Scan for the cell matching the given text and deliver its [X, Y] coordinate at center. 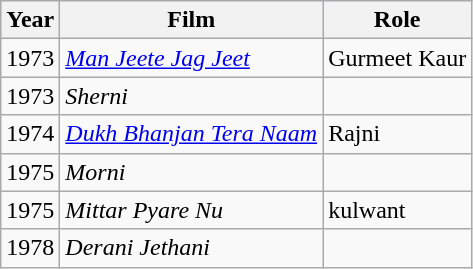
Mittar Pyare Nu [192, 210]
Derani Jethani [192, 248]
Sherni [192, 96]
Film [192, 20]
Man Jeete Jag Jeet [192, 58]
Dukh Bhanjan Tera Naam [192, 134]
Morni [192, 172]
Year [30, 20]
Gurmeet Kaur [398, 58]
Rajni [398, 134]
1974 [30, 134]
1978 [30, 248]
kulwant [398, 210]
Role [398, 20]
